Extract the [x, y] coordinate from the center of the cell holding the provided text.  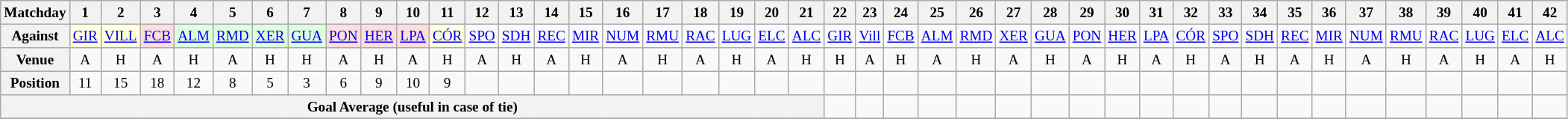
1 [85, 13]
19 [737, 13]
29 [1087, 13]
32 [1191, 13]
Position [35, 83]
34 [1260, 13]
36 [1329, 13]
27 [1014, 13]
7 [307, 13]
20 [771, 13]
22 [840, 13]
VILL [121, 36]
35 [1295, 13]
38 [1405, 13]
30 [1123, 13]
Venue [35, 60]
40 [1480, 13]
33 [1226, 13]
Vill [870, 36]
17 [662, 13]
25 [937, 13]
28 [1050, 13]
31 [1156, 13]
42 [1550, 13]
13 [516, 13]
39 [1444, 13]
26 [976, 13]
24 [901, 13]
Matchday [35, 13]
14 [551, 13]
23 [870, 13]
2 [121, 13]
16 [623, 13]
37 [1366, 13]
Goal Average (useful in case of tie) [413, 107]
4 [194, 13]
Against [35, 36]
21 [806, 13]
41 [1514, 13]
